Find where the given text appears and provide that cell's center as [X, Y] coordinate. 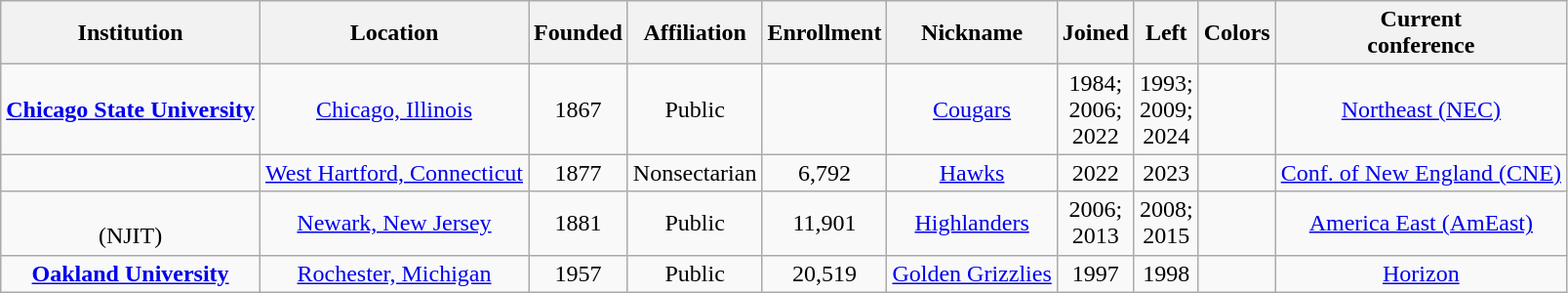
1984;2006;2022 [1095, 109]
Cougars [972, 109]
Chicago State University [131, 109]
Left [1166, 33]
Founded [579, 33]
Rochester, Michigan [394, 273]
Currentconference [1421, 33]
Newark, New Jersey [394, 223]
20,519 [824, 273]
Joined [1095, 33]
West Hartford, Connecticut [394, 173]
Colors [1237, 33]
2022 [1095, 173]
Chicago, Illinois [394, 109]
1957 [579, 273]
2008;2015 [1166, 223]
6,792 [824, 173]
America East (AmEast) [1421, 223]
2023 [1166, 173]
1877 [579, 173]
11,901 [824, 223]
Oakland University [131, 273]
Location [394, 33]
Institution [131, 33]
Conf. of New England (CNE) [1421, 173]
Horizon [1421, 273]
Northeast (NEC) [1421, 109]
1993;2009;2024 [1166, 109]
Enrollment [824, 33]
Highlanders [972, 223]
1867 [579, 109]
1881 [579, 223]
Nonsectarian [695, 173]
Affiliation [695, 33]
Hawks [972, 173]
2006;2013 [1095, 223]
Nickname [972, 33]
1997 [1095, 273]
1998 [1166, 273]
Golden Grizzlies [972, 273]
(NJIT) [131, 223]
